Scan for the cell matching the given text and deliver its (x, y) coordinate at center. 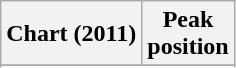
Peakposition (188, 34)
Chart (2011) (72, 34)
